Provide the (x, y) coordinate of the cell's center where the given text is located.  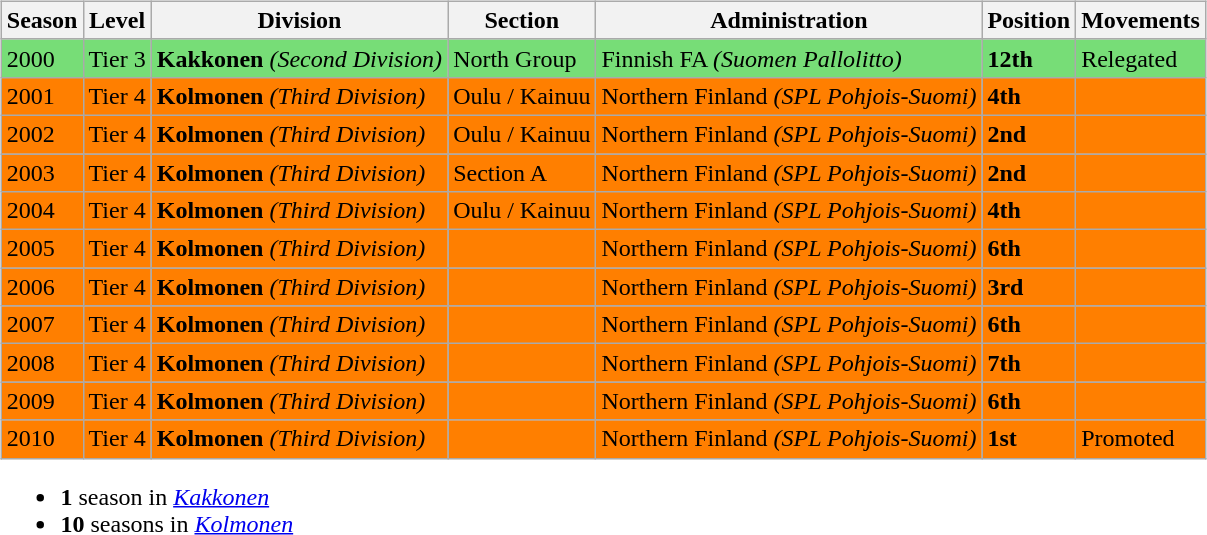
North Group (522, 58)
2010 (42, 439)
Season (42, 20)
2007 (42, 325)
Section (522, 20)
Movements (1141, 20)
Level (117, 20)
Tier 3 (117, 58)
2005 (42, 249)
2008 (42, 363)
Section A (522, 173)
2001 (42, 96)
Kakkonen (Second Division) (299, 58)
2003 (42, 173)
7th (1029, 363)
Administration (789, 20)
Promoted (1141, 439)
Relegated (1141, 58)
3rd (1029, 287)
Division (299, 20)
2006 (42, 287)
2004 (42, 211)
2009 (42, 401)
12th (1029, 58)
Position (1029, 20)
2002 (42, 134)
2000 (42, 58)
Finnish FA (Suomen Pallolitto) (789, 58)
1st (1029, 439)
